Capture the cell that displays the provided text and extract its (X, Y) central coordinate. 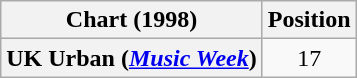
17 (309, 58)
Chart (1998) (132, 20)
Position (309, 20)
UK Urban (Music Week) (132, 58)
